Provide the [x, y] coordinate of the cell's center where the given text is located.  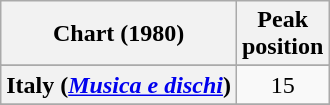
Italy (Musica e dischi) [119, 85]
Chart (1980) [119, 34]
Peakposition [282, 34]
15 [282, 85]
